Provide the (X, Y) coordinate of the cell's center where the given text is located.  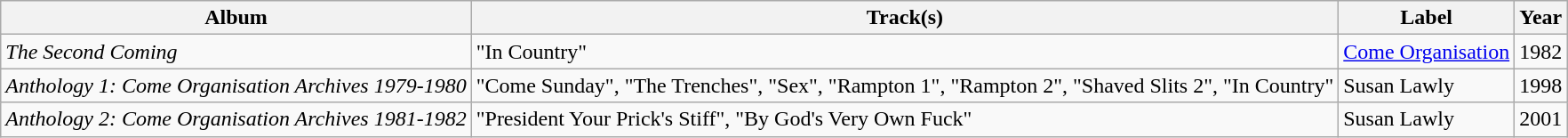
Label (1427, 18)
Album (236, 18)
2001 (1541, 119)
Track(s) (905, 18)
"President Your Prick's Stiff", "By God's Very Own Fuck" (905, 119)
1998 (1541, 85)
Come Organisation (1427, 52)
The Second Coming (236, 52)
Anthology 2: Come Organisation Archives 1981-1982 (236, 119)
1982 (1541, 52)
"In Country" (905, 52)
Year (1541, 18)
"Come Sunday", "The Trenches", "Sex", "Rampton 1", "Rampton 2", "Shaved Slits 2", "In Country" (905, 85)
Anthology 1: Come Organisation Archives 1979-1980 (236, 85)
